For the text-containing cell, return its midpoint in [X, Y] coordinate format. 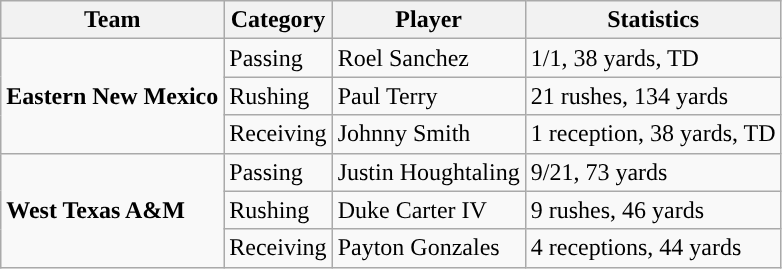
9/21, 73 yards [653, 172]
Player [428, 20]
Category [278, 20]
1/1, 38 yards, TD [653, 58]
Johnny Smith [428, 134]
Roel Sanchez [428, 58]
9 rushes, 46 yards [653, 210]
Eastern New Mexico [112, 96]
Team [112, 20]
Statistics [653, 20]
Duke Carter IV [428, 210]
Justin Houghtaling [428, 172]
4 receptions, 44 yards [653, 248]
Payton Gonzales [428, 248]
Paul Terry [428, 96]
West Texas A&M [112, 210]
1 reception, 38 yards, TD [653, 134]
21 rushes, 134 yards [653, 96]
